Extract the [X, Y] coordinate from the center of the cell holding the provided text.  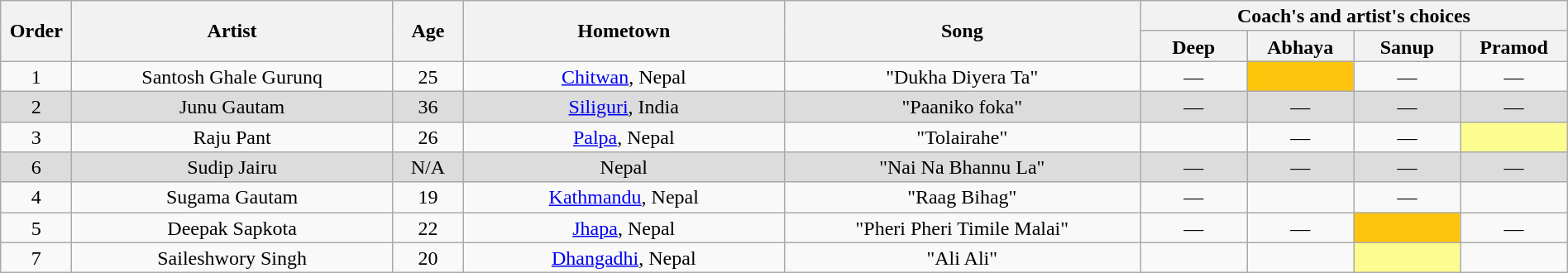
Deepak Sapkota [232, 228]
N/A [428, 167]
Sugama Gautam [232, 197]
Deep [1194, 46]
"Nai Na Bhannu La" [963, 167]
Abhaya [1300, 46]
22 [428, 228]
7 [36, 258]
26 [428, 137]
Raju Pant [232, 137]
Palpa, Nepal [624, 137]
Santosh Ghale Gurunq [232, 76]
3 [36, 137]
Nepal [624, 167]
Saileshwory Singh [232, 258]
Sudip Jairu [232, 167]
Sanup [1408, 46]
Kathmandu, Nepal [624, 197]
Siliguri, India [624, 106]
"Tolairahe" [963, 137]
Chitwan, Nepal [624, 76]
19 [428, 197]
"Dukha Diyera Ta" [963, 76]
5 [36, 228]
"Raag Bihag" [963, 197]
"Ali Ali" [963, 258]
4 [36, 197]
2 [36, 106]
"Paaniko foka" [963, 106]
Order [36, 31]
Artist [232, 31]
Hometown [624, 31]
1 [36, 76]
"Pheri Pheri Timile Malai" [963, 228]
Age [428, 31]
25 [428, 76]
Pramod [1513, 46]
Dhangadhi, Nepal [624, 258]
Jhapa, Nepal [624, 228]
Coach's and artist's choices [1355, 17]
6 [36, 167]
Song [963, 31]
36 [428, 106]
20 [428, 258]
Junu Gautam [232, 106]
